Return [X, Y] of the center of cell containing provided text 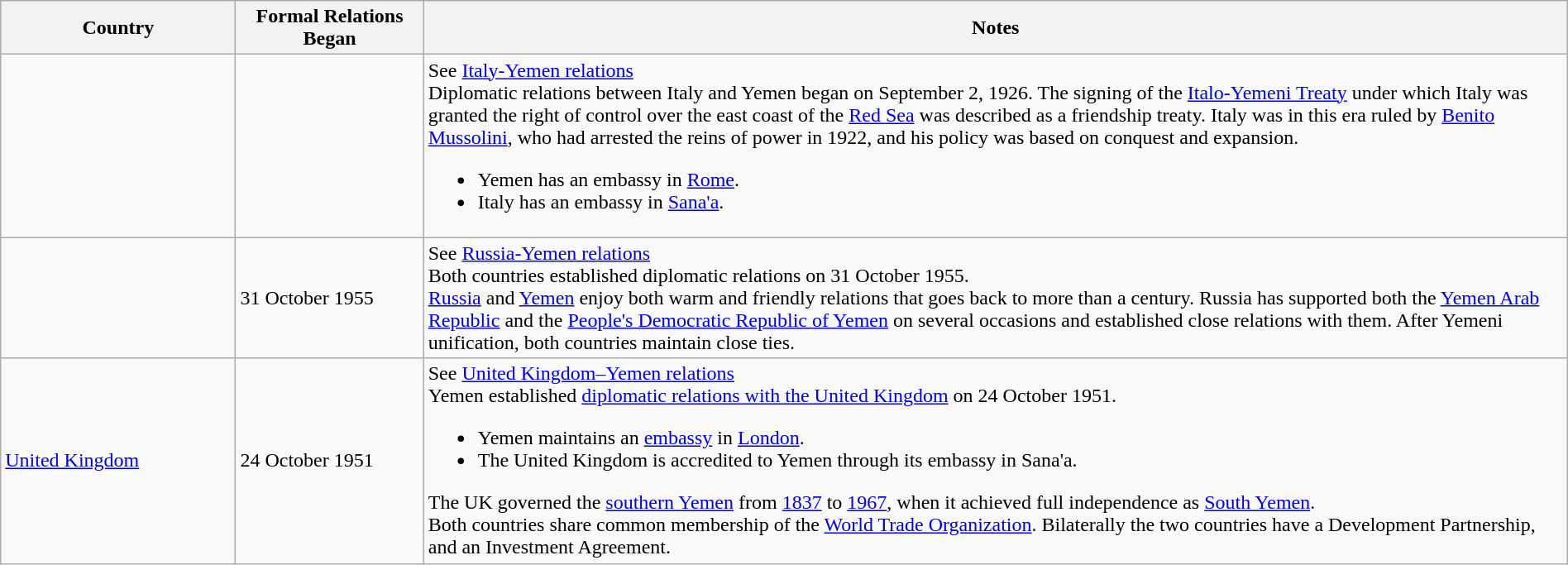
24 October 1951 [329, 461]
Country [118, 28]
United Kingdom [118, 461]
31 October 1955 [329, 298]
Formal Relations Began [329, 28]
Notes [996, 28]
